Scan for the cell matching the given text and deliver its (x, y) coordinate at center. 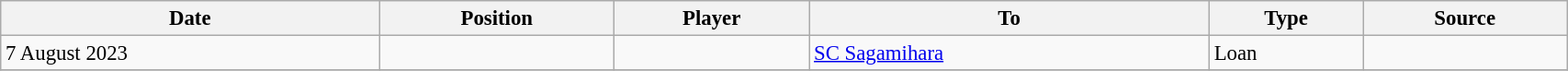
Type (1286, 18)
Loan (1286, 53)
To (1010, 18)
Position (497, 18)
Source (1465, 18)
SC Sagamihara (1010, 53)
7 August 2023 (190, 53)
Date (190, 18)
Player (712, 18)
